Pinpoint the cell where the given text exists, returning its [x, y] midpoint coordinate. 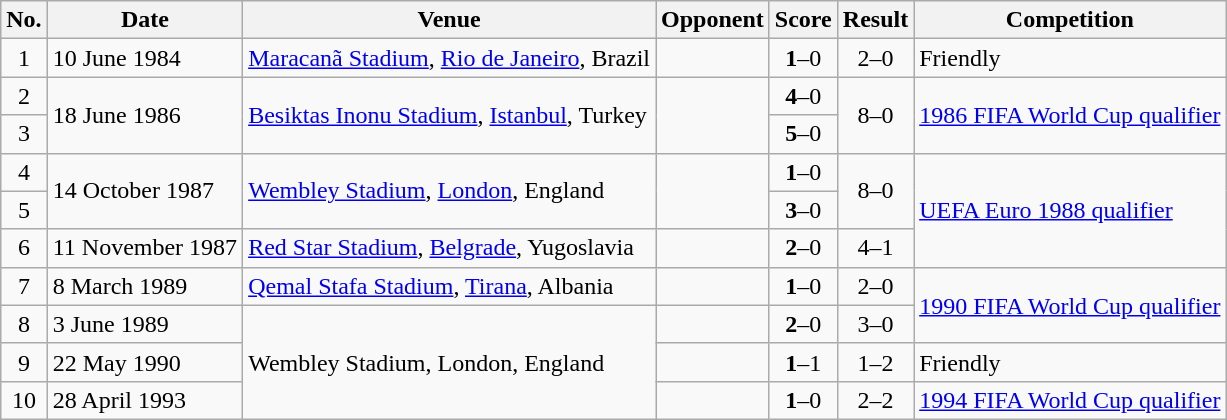
2 [24, 96]
8 [24, 324]
3 June 1989 [144, 324]
14 October 1987 [144, 191]
1994 FIFA World Cup qualifier [1070, 400]
11 November 1987 [144, 248]
1–1 [803, 362]
22 May 1990 [144, 362]
Red Star Stadium, Belgrade, Yugoslavia [450, 248]
5 [24, 210]
8 March 1989 [144, 286]
5–0 [803, 134]
Competition [1070, 20]
10 [24, 400]
Qemal Stafa Stadium, Tirana, Albania [450, 286]
2–2 [875, 400]
4 [24, 172]
9 [24, 362]
1 [24, 58]
Venue [450, 20]
Result [875, 20]
Date [144, 20]
7 [24, 286]
28 April 1993 [144, 400]
No. [24, 20]
4–1 [875, 248]
UEFA Euro 1988 qualifier [1070, 210]
18 June 1986 [144, 115]
Opponent [713, 20]
Maracanã Stadium, Rio de Janeiro, Brazil [450, 58]
1986 FIFA World Cup qualifier [1070, 115]
6 [24, 248]
4–0 [803, 96]
Score [803, 20]
1–2 [875, 362]
3 [24, 134]
Besiktas Inonu Stadium, Istanbul, Turkey [450, 115]
10 June 1984 [144, 58]
1990 FIFA World Cup qualifier [1070, 305]
